Return the (x, y) coordinate for the center point of the cell that contains the specified text.  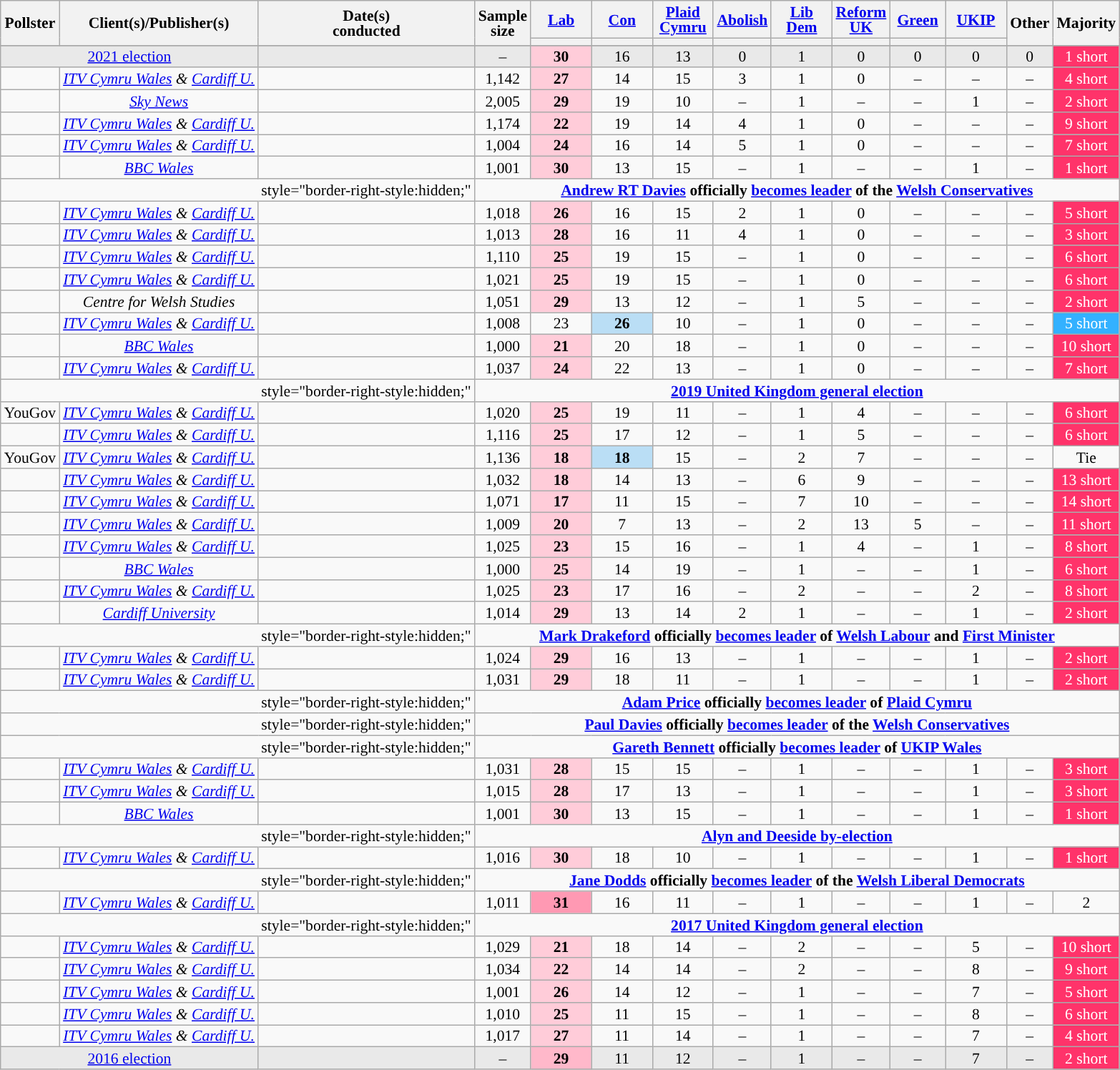
Cardiff University (159, 614)
1,024 (503, 658)
1,020 (503, 412)
1,016 (503, 858)
11 short (1086, 524)
Mark Drakeford officially becomes leader of Welsh Labour and First Minister (797, 635)
1,009 (503, 524)
1,051 (503, 302)
1,017 (503, 1036)
Other (1030, 23)
2019 United Kingdom general election (797, 391)
13 short (1086, 479)
Adam Price officially becomes leader of Plaid Cymru (797, 702)
1,029 (503, 947)
1,110 (503, 257)
1,013 (503, 235)
2017 United Kingdom general election (797, 924)
Green (918, 19)
1,015 (503, 791)
Jane Dodds officially becomes leader of the Welsh Liberal Democrats (797, 880)
Alyn and Deeside by-election (797, 835)
3 (742, 79)
1,116 (503, 435)
1,018 (503, 212)
Samplesize (503, 23)
1,021 (503, 279)
14 short (1086, 502)
2016 election (129, 1059)
Majority (1086, 23)
1,032 (503, 479)
31 (561, 903)
1,010 (503, 1014)
6 (801, 479)
Con (622, 19)
Paul Davies officially becomes leader of the Welsh Conservatives (797, 724)
1,008 (503, 323)
1,037 (503, 368)
Pollster (30, 23)
Lab (561, 19)
Client(s)/Publisher(s) (159, 23)
2,005 (503, 102)
Centre for Welsh Studies (159, 302)
PlaidCymru (682, 19)
1,011 (503, 903)
1,014 (503, 614)
1,174 (503, 123)
2021 election (129, 56)
1,136 (503, 458)
1,004 (503, 146)
Reform UK (861, 19)
Tie (1086, 458)
9 (861, 479)
Date(s)conducted (366, 23)
Abolish (742, 19)
Sky News (159, 102)
UKIP (976, 19)
Gareth Bennett officially becomes leader of UKIP Wales (797, 747)
Andrew RT Davies officially becomes leader of the Welsh Conservatives (797, 190)
Lib Dem (801, 19)
1,071 (503, 502)
1,034 (503, 970)
1,142 (503, 79)
